Extract the [X, Y] coordinate from the center of the cell holding the provided text.  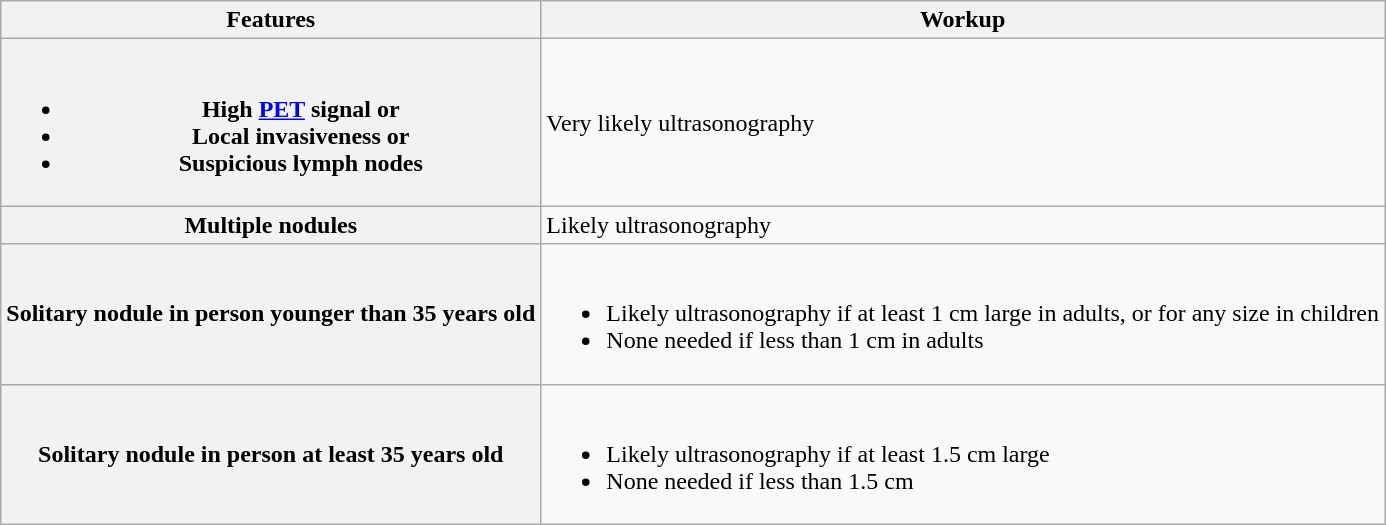
Likely ultrasonography [963, 225]
Features [271, 20]
Multiple nodules [271, 225]
High PET signal orLocal invasiveness orSuspicious lymph nodes [271, 122]
Solitary nodule in person at least 35 years old [271, 454]
Likely ultrasonography if at least 1 cm large in adults, or for any size in childrenNone needed if less than 1 cm in adults [963, 314]
Solitary nodule in person younger than 35 years old [271, 314]
Workup [963, 20]
Likely ultrasonography if at least 1.5 cm largeNone needed if less than 1.5 cm [963, 454]
Very likely ultrasonography [963, 122]
